Pinpoint the cell where the given text exists, returning its [x, y] midpoint coordinate. 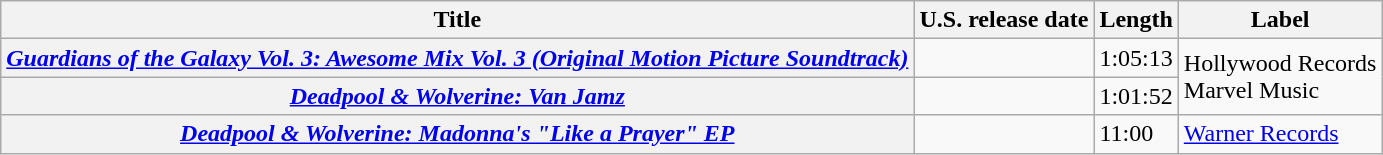
Hollywood RecordsMarvel Music [1280, 77]
1:05:13 [1136, 58]
Deadpool & Wolverine: Van Jamz [458, 96]
Warner Records [1280, 134]
Length [1136, 20]
Label [1280, 20]
Deadpool & Wolverine: Madonna's "Like a Prayer" EP [458, 134]
11:00 [1136, 134]
U.S. release date [1004, 20]
1:01:52 [1136, 96]
Guardians of the Galaxy Vol. 3: Awesome Mix Vol. 3 (Original Motion Picture Soundtrack) [458, 58]
Title [458, 20]
